Find where the given text appears and provide that cell's center as [X, Y] coordinate. 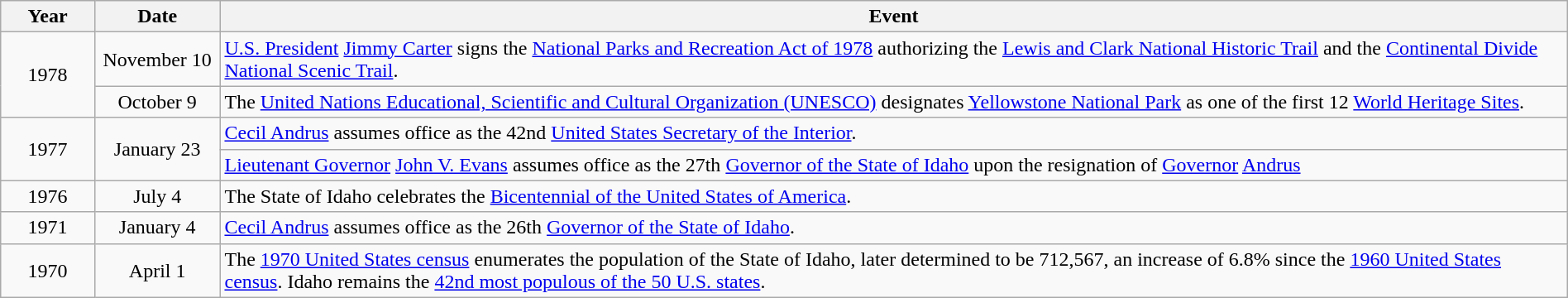
1978 [48, 74]
November 10 [157, 60]
1970 [48, 270]
January 23 [157, 149]
1976 [48, 196]
Cecil Andrus assumes office as the 26th Governor of the State of Idaho. [893, 228]
Event [893, 17]
Lieutenant Governor John V. Evans assumes office as the 27th Governor of the State of Idaho upon the resignation of Governor Andrus [893, 165]
April 1 [157, 270]
October 9 [157, 102]
1971 [48, 228]
July 4 [157, 196]
The State of Idaho celebrates the Bicentennial of the United States of America. [893, 196]
Cecil Andrus assumes office as the 42nd United States Secretary of the Interior. [893, 133]
Date [157, 17]
Year [48, 17]
1977 [48, 149]
January 4 [157, 228]
